For the text-containing cell, return its midpoint in (X, Y) coordinate format. 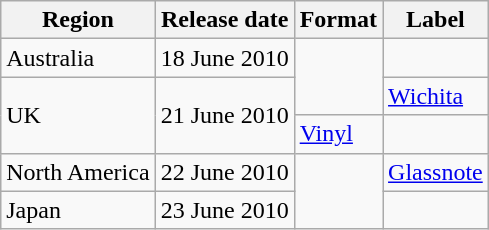
UK (78, 115)
Japan (78, 210)
North America (78, 172)
Label (436, 20)
Wichita (436, 96)
Release date (224, 20)
18 June 2010 (224, 58)
21 June 2010 (224, 115)
Australia (78, 58)
Glassnote (436, 172)
Format (338, 20)
Region (78, 20)
22 June 2010 (224, 172)
Vinyl (338, 134)
23 June 2010 (224, 210)
